Return the [X, Y] coordinate for the center point of the cell that contains the specified text.  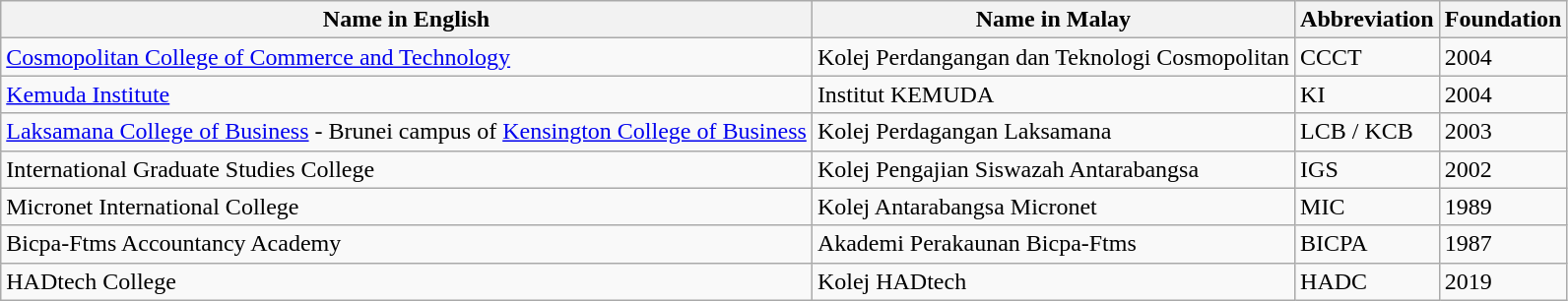
1987 [1503, 244]
Institut KEMUDA [1053, 94]
CCCT [1367, 57]
Bicpa-Ftms Accountancy Academy [407, 244]
MIC [1367, 207]
Laksamana College of Business - Brunei campus of Kensington College of Business [407, 132]
2002 [1503, 169]
Kolej Antarabangsa Micronet [1053, 207]
Abbreviation [1367, 20]
KI [1367, 94]
LCB / KCB [1367, 132]
IGS [1367, 169]
Akademi Perakaunan Bicpa-Ftms [1053, 244]
HADC [1367, 281]
1989 [1503, 207]
HADtech College [407, 281]
Name in Malay [1053, 20]
Micronet International College [407, 207]
Kemuda Institute [407, 94]
Cosmopolitan College of Commerce and Technology [407, 57]
Kolej Perdagangan Laksamana [1053, 132]
Kolej Perdangangan dan Teknologi Cosmopolitan [1053, 57]
Kolej Pengajian Siswazah Antarabangsa [1053, 169]
2019 [1503, 281]
Foundation [1503, 20]
BICPA [1367, 244]
International Graduate Studies College [407, 169]
2003 [1503, 132]
Kolej HADtech [1053, 281]
Name in English [407, 20]
